Output the (X, Y) coordinate of the center of the cell containing the given text.  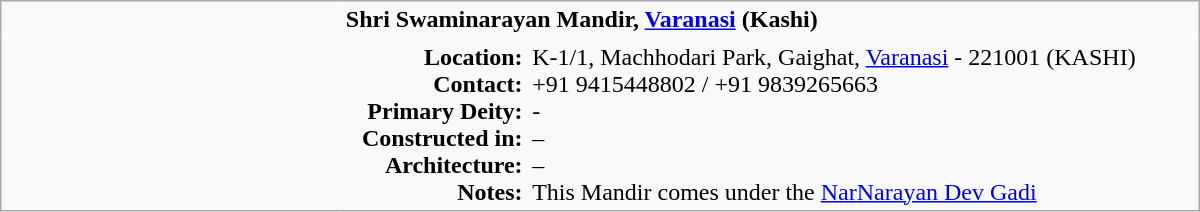
Shri Swaminarayan Mandir, Varanasi (Kashi) (770, 20)
Location:Contact:Primary Deity:Constructed in:Architecture:Notes: (434, 124)
K-1/1, Machhodari Park, Gaighat, Varanasi - 221001 (KASHI) +91 9415448802 / +91 9839265663- – – This Mandir comes under the NarNarayan Dev Gadi (863, 124)
